Capture the cell that displays the provided text and extract its (x, y) central coordinate. 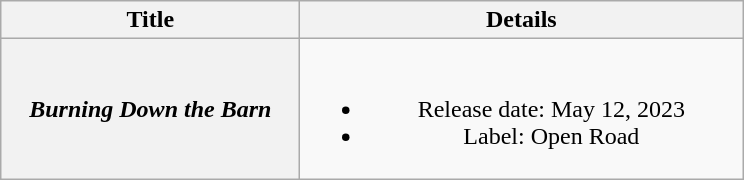
Details (522, 20)
Release date: May 12, 2023Label: Open Road (522, 109)
Title (150, 20)
Burning Down the Barn (150, 109)
